From the cell containing the given text, extract its center point as [X, Y] coordinate. 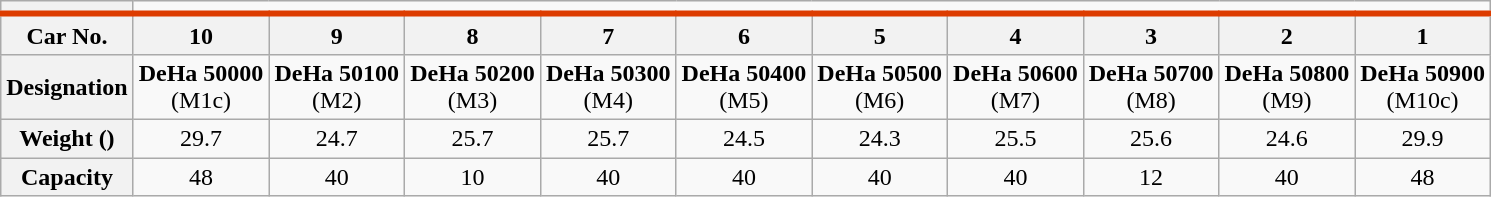
12 [1151, 177]
2 [1287, 34]
29.9 [1423, 138]
Car No. [67, 34]
DeHa 50200(M3) [473, 86]
Weight () [67, 138]
8 [473, 34]
6 [744, 34]
9 [337, 34]
DeHa 50300(M4) [608, 86]
5 [880, 34]
7 [608, 34]
Capacity [67, 177]
24.6 [1287, 138]
25.5 [1016, 138]
25.6 [1151, 138]
DeHa 50800(M9) [1287, 86]
DeHa 50000(M1c) [201, 86]
DeHa 50400(M5) [744, 86]
24.5 [744, 138]
DeHa 50500(M6) [880, 86]
29.7 [201, 138]
DeHa 50900(M10c) [1423, 86]
DeHa 50100(M2) [337, 86]
DeHa 50700(M8) [1151, 86]
DeHa 50600(M7) [1016, 86]
1 [1423, 34]
24.7 [337, 138]
Designation [67, 86]
3 [1151, 34]
4 [1016, 34]
24.3 [880, 138]
